Detect which cell encompasses the target text, then output its [X, Y] center coordinate. 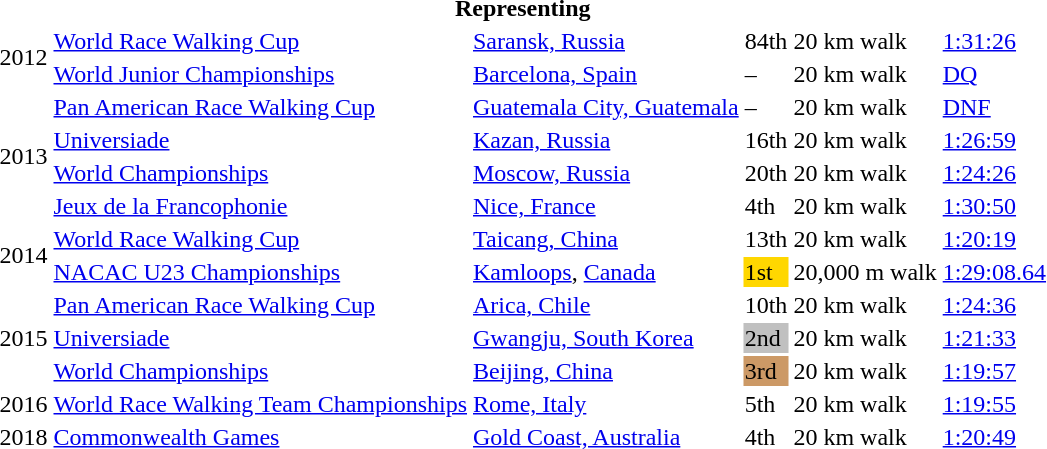
10th [766, 305]
Saransk, Russia [606, 41]
DQ [994, 74]
Kazan, Russia [606, 140]
1:29:08.64 [994, 272]
4th [766, 206]
84th [766, 41]
Taicang, China [606, 239]
2nd [766, 338]
Arica, Chile [606, 305]
1st [766, 272]
World Junior Championships [260, 74]
13th [766, 239]
5th [766, 404]
Guatemala City, Guatemala [606, 107]
Rome, Italy [606, 404]
Beijing, China [606, 371]
1:20:19 [994, 239]
1:24:26 [994, 173]
1:21:33 [994, 338]
20,000 m walk [865, 272]
20th [766, 173]
1:24:36 [994, 305]
Gwangju, South Korea [606, 338]
1:30:50 [994, 206]
NACAC U23 Championships [260, 272]
Nice, France [606, 206]
Barcelona, Spain [606, 74]
1:31:26 [994, 41]
3rd [766, 371]
Jeux de la Francophonie [260, 206]
Kamloops, Canada [606, 272]
1:26:59 [994, 140]
World Race Walking Team Championships [260, 404]
DNF [994, 107]
Moscow, Russia [606, 173]
1:19:57 [994, 371]
16th [766, 140]
1:19:55 [994, 404]
